Locate the cell with the specified text and output its [x, y] center coordinate. 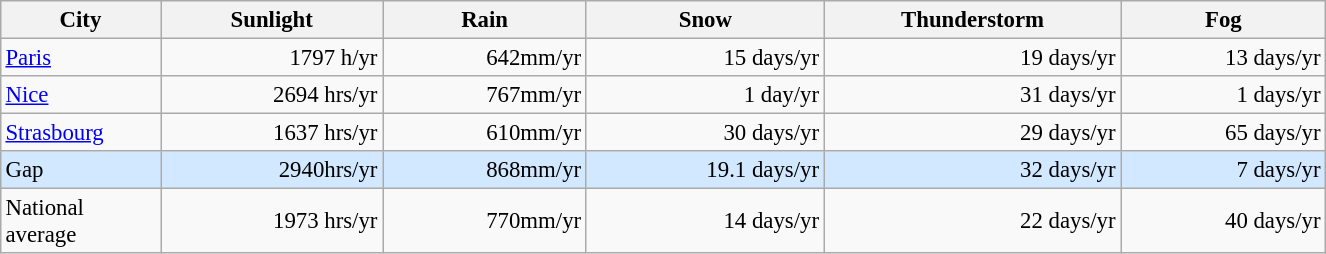
Fog [1224, 20]
1797 h/yr [272, 58]
City [80, 20]
642mm/yr [485, 58]
40 days/yr [1224, 222]
767mm/yr [485, 95]
14 days/yr [705, 222]
2940hrs/yr [272, 170]
65 days/yr [1224, 133]
1973 hrs/yr [272, 222]
31 days/yr [972, 95]
29 days/yr [972, 133]
Nice [80, 95]
19.1 days/yr [705, 170]
30 days/yr [705, 133]
Strasbourg [80, 133]
32 days/yr [972, 170]
610mm/yr [485, 133]
1637 hrs/yr [272, 133]
2694 hrs/yr [272, 95]
Rain [485, 20]
Paris [80, 58]
7 days/yr [1224, 170]
Snow [705, 20]
13 days/yr [1224, 58]
1 days/yr [1224, 95]
868mm/yr [485, 170]
Sunlight [272, 20]
770mm/yr [485, 222]
Gap [80, 170]
1 day/yr [705, 95]
15 days/yr [705, 58]
19 days/yr [972, 58]
22 days/yr [972, 222]
National average [80, 222]
Thunderstorm [972, 20]
